Search for the cell housing the specified text and yield its (X, Y) center coordinate. 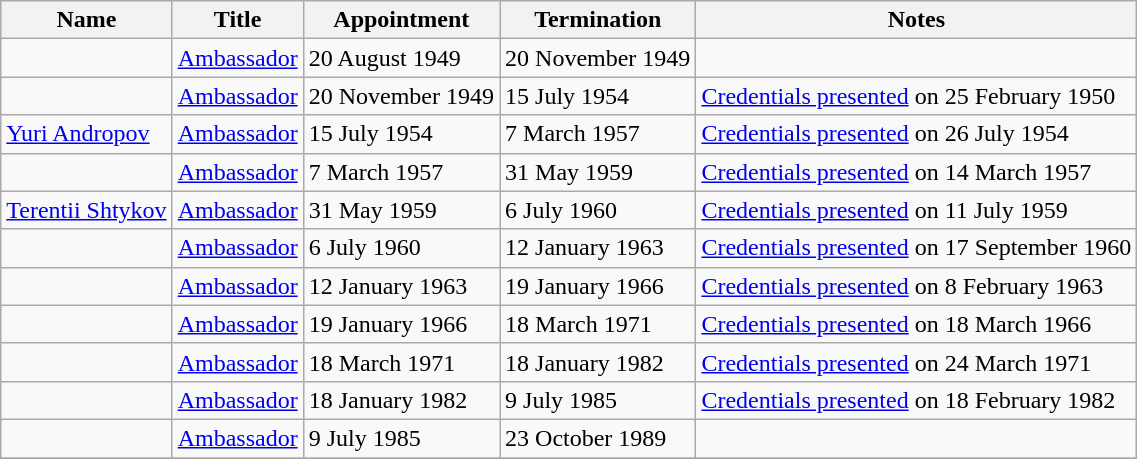
Notes (916, 20)
Credentials presented on 24 March 1971 (916, 362)
23 October 1989 (598, 438)
Credentials presented on 18 February 1982 (916, 400)
Credentials presented on 25 February 1950 (916, 96)
Credentials presented on 18 March 1966 (916, 324)
Appointment (401, 20)
20 August 1949 (401, 58)
Credentials presented on 26 July 1954 (916, 134)
Credentials presented on 17 September 1960 (916, 248)
Credentials presented on 14 March 1957 (916, 172)
Title (238, 20)
Name (86, 20)
Termination (598, 20)
Terentii Shtykov (86, 210)
Credentials presented on 8 February 1963 (916, 286)
Yuri Andropov (86, 134)
Credentials presented on 11 July 1959 (916, 210)
